Locate the cell with the specified text and output its [x, y] center coordinate. 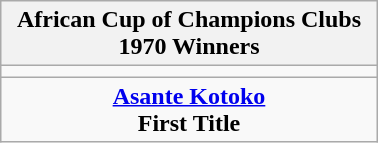
African Cup of Champions Clubs1970 Winners [189, 34]
Asante KotokoFirst Title [189, 110]
